Search for the cell housing the specified text and yield its [X, Y] center coordinate. 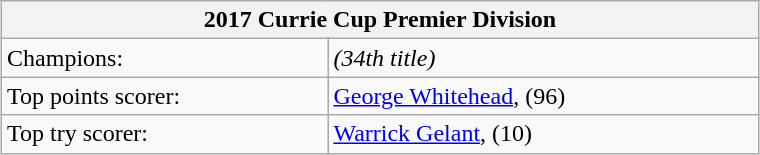
Champions: [165, 58]
Top try scorer: [165, 134]
George Whitehead, (96) [544, 96]
2017 Currie Cup Premier Division [380, 20]
Top points scorer: [165, 96]
(34th title) [544, 58]
Warrick Gelant, (10) [544, 134]
